Capture the cell that displays the provided text and extract its [x, y] central coordinate. 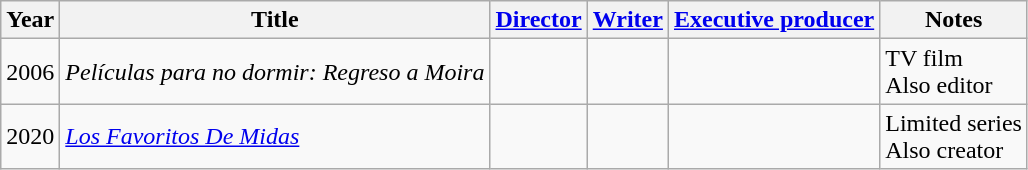
Director [538, 20]
Limited seriesAlso creator [954, 136]
Year [30, 20]
2020 [30, 136]
Los Favoritos De Midas [275, 136]
Executive producer [774, 20]
Writer [628, 20]
Notes [954, 20]
2006 [30, 72]
Title [275, 20]
Películas para no dormir: Regreso a Moira [275, 72]
TV filmAlso editor [954, 72]
